Capture the cell that displays the provided text and extract its [X, Y] central coordinate. 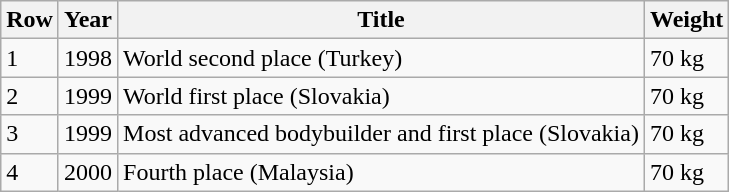
2 [30, 96]
World first place (Slovakia) [382, 96]
Year [88, 20]
Row [30, 20]
World second place (Turkey) [382, 58]
Weight [686, 20]
1998 [88, 58]
Fourth place (Malaysia) [382, 172]
4 [30, 172]
2000 [88, 172]
Title [382, 20]
Most advanced bodybuilder and first place (Slovakia) [382, 134]
1 [30, 58]
3 [30, 134]
